For the text-containing cell, return its midpoint in (x, y) coordinate format. 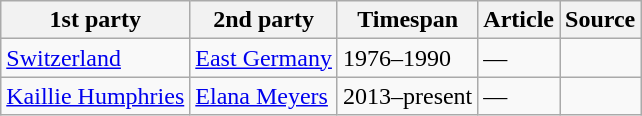
Timespan (407, 20)
1976–1990 (407, 58)
1st party (96, 20)
Switzerland (96, 58)
East Germany (264, 58)
Elana Meyers (264, 96)
2013–present (407, 96)
2nd party (264, 20)
Source (600, 20)
Article (519, 20)
Kaillie Humphries (96, 96)
